Find where the given text appears and provide that cell's center as (X, Y) coordinate. 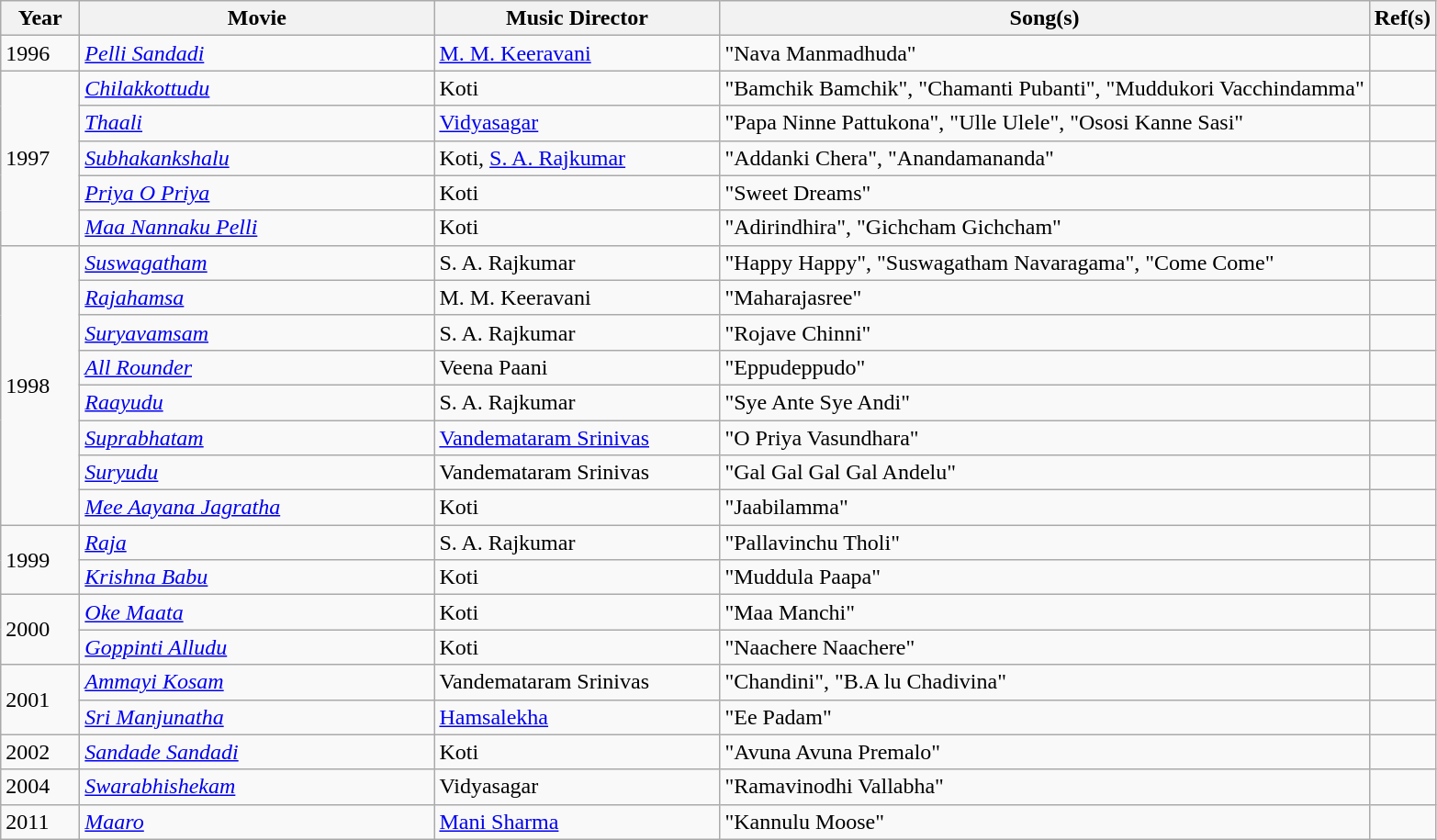
"Eppudeppudo" (1045, 367)
Mee Aayana Jagratha (257, 508)
Krishna Babu (257, 577)
"Bamchik Bamchik", "Chamanti Pubanti", "Muddukori Vacchindamma" (1045, 88)
"Pallavinchu Tholi" (1045, 543)
Goppinti Alludu (257, 647)
"Muddula Paapa" (1045, 577)
Oke Maata (257, 612)
Mani Sharma (577, 822)
Year (40, 18)
Song(s) (1045, 18)
Hamsalekha (577, 717)
"Sweet Dreams" (1045, 193)
Suryudu (257, 473)
Rajahamsa (257, 297)
Maaro (257, 822)
2011 (40, 822)
Music Director (577, 18)
"Rojave Chinni" (1045, 332)
"Ramavinodhi Vallabha" (1045, 787)
"Adirindhira", "Gichcham Gichcham" (1045, 228)
Pelli Sandadi (257, 53)
All Rounder (257, 367)
"O Priya Vasundhara" (1045, 438)
Koti, S. A. Rajkumar (577, 158)
1999 (40, 560)
Ref(s) (1402, 18)
2000 (40, 630)
Thaali (257, 123)
2001 (40, 700)
Movie (257, 18)
Sandade Sandadi (257, 752)
1996 (40, 53)
"Kannulu Moose" (1045, 822)
"Chandini", "B.A lu Chadivina" (1045, 682)
Sri Manjunatha (257, 717)
"Maharajasree" (1045, 297)
"Ee Padam" (1045, 717)
Maa Nannaku Pelli (257, 228)
1998 (40, 385)
Swarabhishekam (257, 787)
Ammayi Kosam (257, 682)
"Naachere Naachere" (1045, 647)
Raayudu (257, 402)
1997 (40, 158)
Suprabhatam (257, 438)
Subhakankshalu (257, 158)
"Papa Ninne Pattukona", "Ulle Ulele", "Ososi Kanne Sasi" (1045, 123)
2004 (40, 787)
Chilakkottudu (257, 88)
Suryavamsam (257, 332)
Raja (257, 543)
"Addanki Chera", "Anandamananda" (1045, 158)
Priya O Priya (257, 193)
"Avuna Avuna Premalo" (1045, 752)
"Jaabilamma" (1045, 508)
"Maa Manchi" (1045, 612)
"Sye Ante Sye Andi" (1045, 402)
"Nava Manmadhuda" (1045, 53)
Suswagatham (257, 263)
"Happy Happy", "Suswagatham Navaragama", "Come Come" (1045, 263)
Veena Paani (577, 367)
"Gal Gal Gal Gal Andelu" (1045, 473)
2002 (40, 752)
